Pinpoint the cell where the given text exists, returning its (x, y) midpoint coordinate. 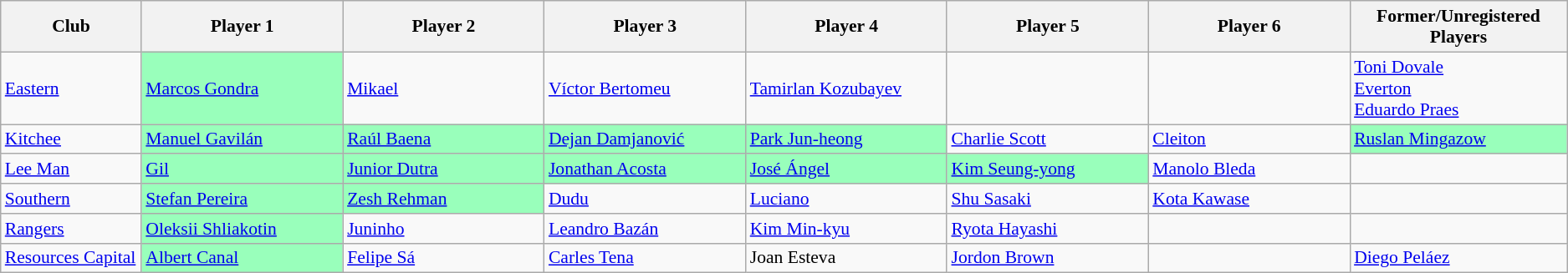
Dudu (646, 199)
Zesh Rehman (443, 199)
Park Jun-heong (846, 139)
Kim Seung-yong (1047, 169)
Toni Dovale Everton Eduardo Praes (1458, 88)
Lee Man (72, 169)
Ryota Hayashi (1047, 229)
Leandro Bazán (646, 229)
Former/Unregistered Players (1458, 27)
Marcos Gondra (243, 88)
Diego Peláez (1458, 258)
Tamirlan Kozubayev (846, 88)
Rangers (72, 229)
Raúl Baena (443, 139)
Kim Min-kyu (846, 229)
Dejan Damjanović (646, 139)
Carles Tena (646, 258)
Juninho (443, 229)
Mikael (443, 88)
Player 3 (646, 27)
Resources Capital (72, 258)
Player 4 (846, 27)
Joan Esteva (846, 258)
Víctor Bertomeu (646, 88)
Player 6 (1249, 27)
Jordon Brown (1047, 258)
Charlie Scott (1047, 139)
Jonathan Acosta (646, 169)
Oleksii Shliakotin (243, 229)
Southern (72, 199)
Player 5 (1047, 27)
Stefan Pereira (243, 199)
Manuel Gavilán (243, 139)
Manolo Bleda (1249, 169)
Player 2 (443, 27)
Felipe Sá (443, 258)
Kitchee (72, 139)
Eastern (72, 88)
Gil (243, 169)
Kota Kawase (1249, 199)
Albert Canal (243, 258)
Club (72, 27)
Luciano (846, 199)
José Ángel (846, 169)
Player 1 (243, 27)
Shu Sasaki (1047, 199)
Ruslan Mingazow (1458, 139)
Junior Dutra (443, 169)
Cleiton (1249, 139)
